Search for the cell housing the specified text and yield its [X, Y] center coordinate. 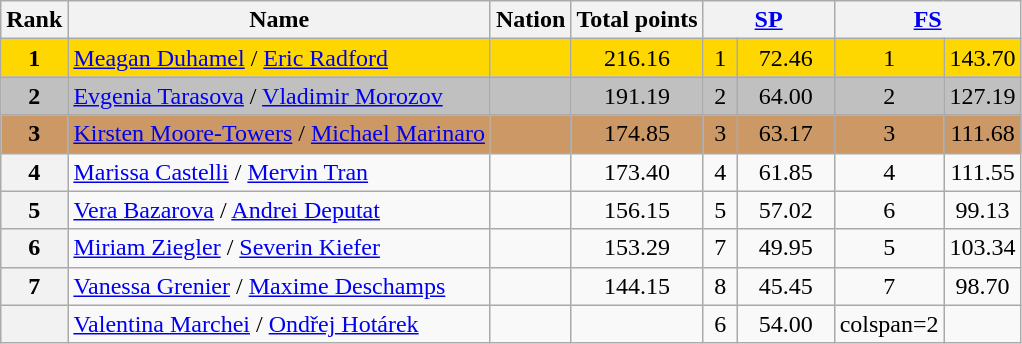
Total points [637, 20]
Meagan Duhamel / Eric Radford [280, 58]
Valentina Marchei / Ondřej Hotárek [280, 324]
72.46 [786, 58]
99.13 [982, 210]
FS [928, 20]
191.19 [637, 96]
Vera Bazarova / Andrei Deputat [280, 210]
111.55 [982, 172]
Vanessa Grenier / Maxime Deschamps [280, 286]
SP [768, 20]
98.70 [982, 286]
45.45 [786, 286]
127.19 [982, 96]
63.17 [786, 134]
49.95 [786, 248]
64.00 [786, 96]
143.70 [982, 58]
144.15 [637, 286]
57.02 [786, 210]
153.29 [637, 248]
Nation [530, 20]
Kirsten Moore-Towers / Michael Marinaro [280, 134]
216.16 [637, 58]
174.85 [637, 134]
Name [280, 20]
colspan=2 [889, 324]
156.15 [637, 210]
103.34 [982, 248]
Rank [34, 20]
Marissa Castelli / Mervin Tran [280, 172]
173.40 [637, 172]
Evgenia Tarasova / Vladimir Morozov [280, 96]
54.00 [786, 324]
111.68 [982, 134]
61.85 [786, 172]
Miriam Ziegler / Severin Kiefer [280, 248]
8 [720, 286]
